For the text-containing cell, return its midpoint in [x, y] coordinate format. 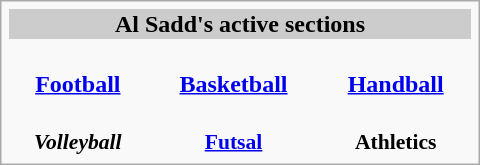
Al Sadd's active sections [240, 24]
Volleyball [78, 129]
Athletics [396, 129]
Basketball [233, 70]
Handball [396, 70]
Football [78, 70]
Futsal [233, 129]
